From the cell containing the given text, extract its center point as (x, y) coordinate. 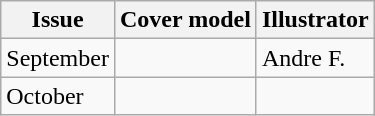
Andre F. (315, 58)
September (58, 58)
October (58, 96)
Illustrator (315, 20)
Cover model (185, 20)
Issue (58, 20)
